Output the [x, y] coordinate of the center of the cell containing the given text.  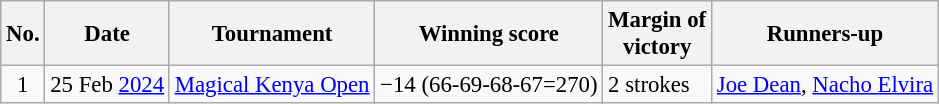
−14 (66-69-68-67=270) [489, 85]
Date [107, 34]
Runners-up [824, 34]
25 Feb 2024 [107, 85]
Joe Dean, Nacho Elvira [824, 85]
2 strokes [658, 85]
Tournament [272, 34]
Winning score [489, 34]
No. [23, 34]
Margin ofvictory [658, 34]
Magical Kenya Open [272, 85]
1 [23, 85]
